Determine the (X, Y) coordinate at the center of the cell enclosing the given text.  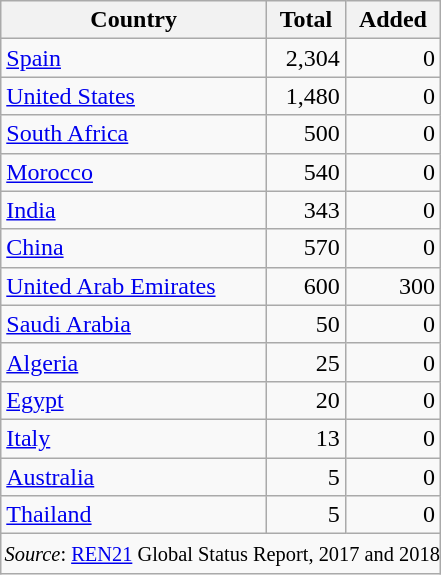
Added (392, 20)
United Arab Emirates (134, 286)
Total (306, 20)
China (134, 248)
Egypt (134, 400)
13 (306, 438)
570 (306, 248)
500 (306, 134)
Morocco (134, 172)
Saudi Arabia (134, 324)
United States (134, 96)
20 (306, 400)
343 (306, 210)
50 (306, 324)
1,480 (306, 96)
Source: REN21 Global Status Report, 2017 and 2018 (221, 554)
Italy (134, 438)
2,304 (306, 58)
South Africa (134, 134)
Spain (134, 58)
600 (306, 286)
Australia (134, 477)
India (134, 210)
Thailand (134, 515)
Algeria (134, 362)
Country (134, 20)
25 (306, 362)
300 (392, 286)
540 (306, 172)
